Output the (X, Y) coordinate of the center of the cell containing the given text.  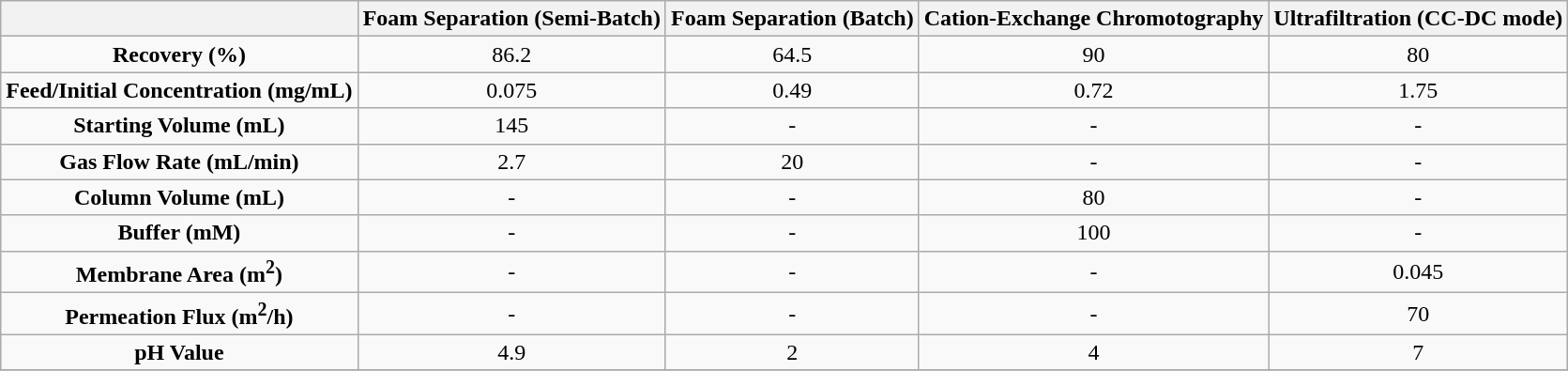
70 (1419, 314)
0.72 (1094, 90)
Foam Separation (Semi-Batch) (511, 19)
145 (511, 126)
Column Volume (mL) (179, 197)
20 (792, 162)
Recovery (%) (179, 54)
4.9 (511, 352)
2.7 (511, 162)
100 (1094, 233)
0.045 (1419, 272)
Gas Flow Rate (mL/min) (179, 162)
Cation-Exchange Chromotography (1094, 19)
0.49 (792, 90)
64.5 (792, 54)
0.075 (511, 90)
Membrane Area (m2) (179, 272)
Permeation Flux (m2/h) (179, 314)
Feed/Initial Concentration (mg/mL) (179, 90)
Starting Volume (mL) (179, 126)
Buffer (mM) (179, 233)
Foam Separation (Batch) (792, 19)
90 (1094, 54)
2 (792, 352)
Ultrafiltration (CC-DC mode) (1419, 19)
86.2 (511, 54)
pH Value (179, 352)
7 (1419, 352)
1.75 (1419, 90)
4 (1094, 352)
